Return (x, y) of the center of cell containing provided text 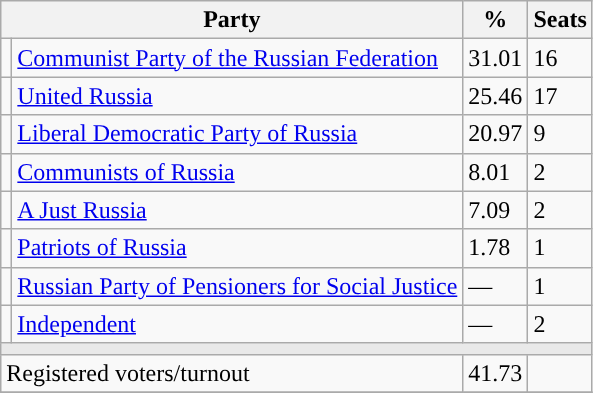
A Just Russia (238, 210)
25.46 (496, 96)
41.73 (496, 373)
Communist Party of the Russian Federation (238, 58)
Seats (560, 20)
Patriots of Russia (238, 248)
Party (232, 20)
Independent (238, 324)
8.01 (496, 172)
20.97 (496, 134)
Russian Party of Pensioners for Social Justice (238, 286)
Communists of Russia (238, 172)
Registered voters/turnout (232, 373)
United Russia (238, 96)
1.78 (496, 248)
31.01 (496, 58)
Liberal Democratic Party of Russia (238, 134)
% (496, 20)
7.09 (496, 210)
9 (560, 134)
16 (560, 58)
17 (560, 96)
